For the text-containing cell, return its midpoint in [x, y] coordinate format. 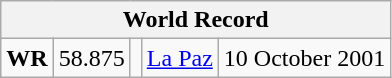
WR [27, 58]
10 October 2001 [304, 58]
La Paz [180, 58]
World Record [196, 20]
58.875 [92, 58]
